Identify which cell holds the provided text, then report its [x, y] central coordinate. 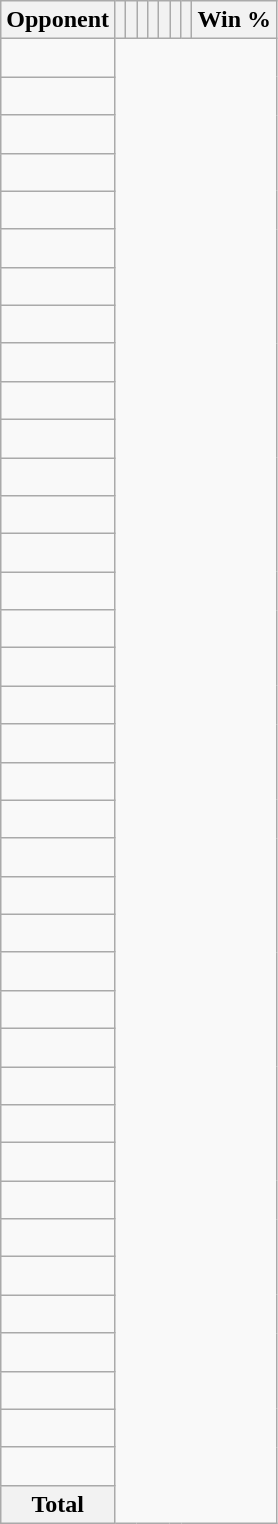
Win % [234, 20]
Opponent [58, 20]
Total [58, 1504]
